From the cell containing the given text, extract its center point as [x, y] coordinate. 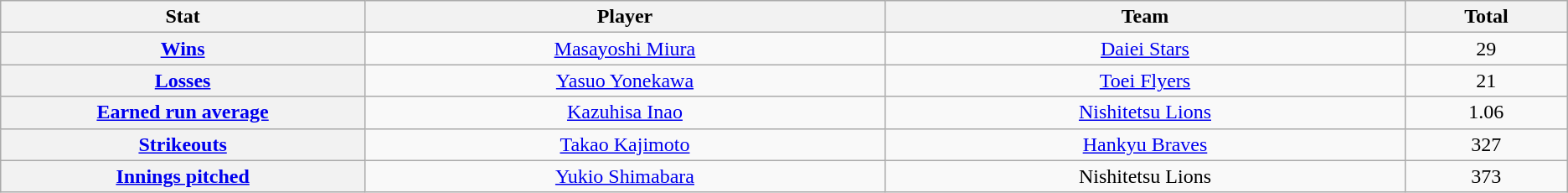
29 [1486, 49]
Yasuo Yonekawa [625, 81]
Strikeouts [183, 144]
Kazuhisa Inao [625, 112]
Takao Kajimoto [625, 144]
Hankyu Braves [1144, 144]
1.06 [1486, 112]
Earned run average [183, 112]
Yukio Shimabara [625, 176]
Team [1144, 17]
Masayoshi Miura [625, 49]
Wins [183, 49]
327 [1486, 144]
Stat [183, 17]
373 [1486, 176]
Daiei Stars [1144, 49]
Toei Flyers [1144, 81]
Player [625, 17]
21 [1486, 81]
Total [1486, 17]
Innings pitched [183, 176]
Losses [183, 81]
